Provide the [x, y] coordinate of the cell's center where the given text is located.  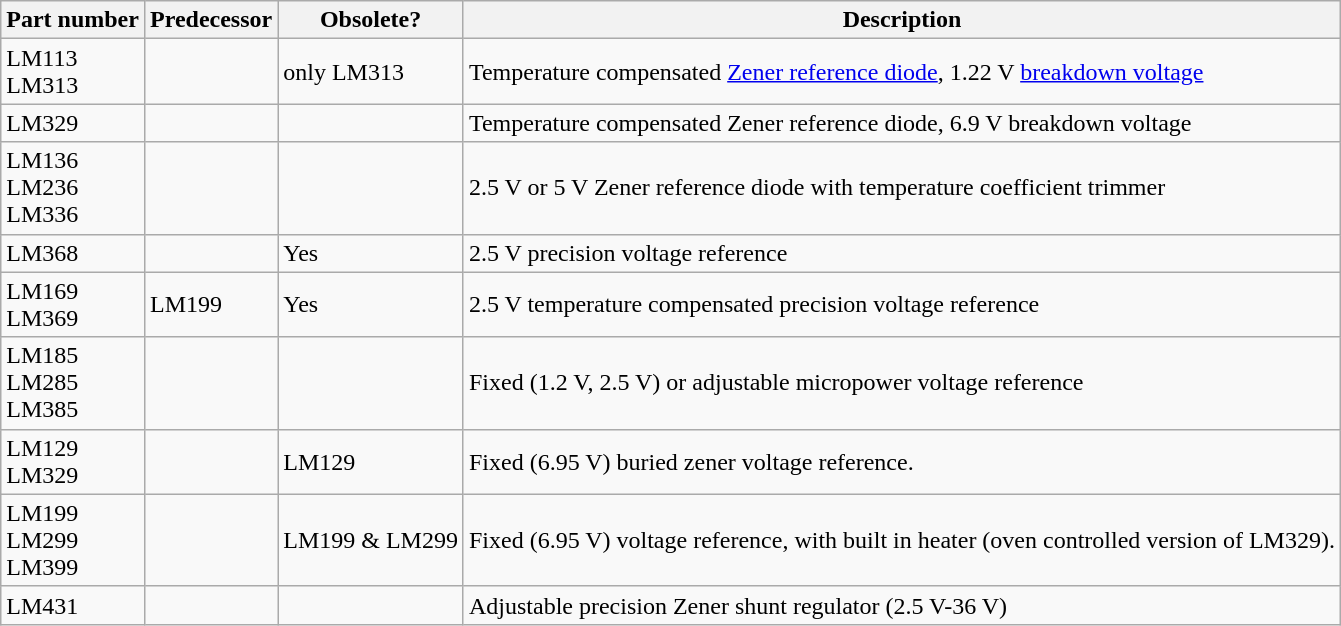
LM329 [73, 123]
Fixed (1.2 V, 2.5 V) or adjustable micropower voltage reference [902, 383]
Fixed (6.95 V) buried zener voltage reference. [902, 462]
LM113LM313 [73, 72]
LM129 LM329 [73, 462]
LM129 [371, 462]
Fixed (6.95 V) voltage reference, with built in heater (oven controlled version of LM329). [902, 540]
2.5 V or 5 V Zener reference diode with temperature coefficient trimmer [902, 188]
LM431 [73, 605]
LM199 [210, 304]
LM185LM285LM385 [73, 383]
LM199LM299LM399 [73, 540]
Temperature compensated Zener reference diode, 6.9 V breakdown voltage [902, 123]
only LM313 [371, 72]
LM199 & LM299 [371, 540]
Temperature compensated Zener reference diode, 1.22 V breakdown voltage [902, 72]
LM169LM369 [73, 304]
LM136LM236LM336 [73, 188]
Obsolete? [371, 20]
Part number [73, 20]
Predecessor [210, 20]
Adjustable precision Zener shunt regulator (2.5 V-36 V) [902, 605]
Description [902, 20]
2.5 V temperature compensated precision voltage reference [902, 304]
2.5 V precision voltage reference [902, 253]
LM368 [73, 253]
